From the cell containing the given text, extract its center point as [x, y] coordinate. 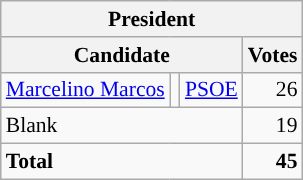
45 [273, 162]
Total [122, 162]
19 [273, 126]
Candidate [122, 55]
Blank [122, 126]
Marcelino Marcos [86, 90]
26 [273, 90]
Votes [273, 55]
President [152, 19]
PSOE [212, 90]
